Return the (x, y) coordinate for the center point of the cell that contains the specified text.  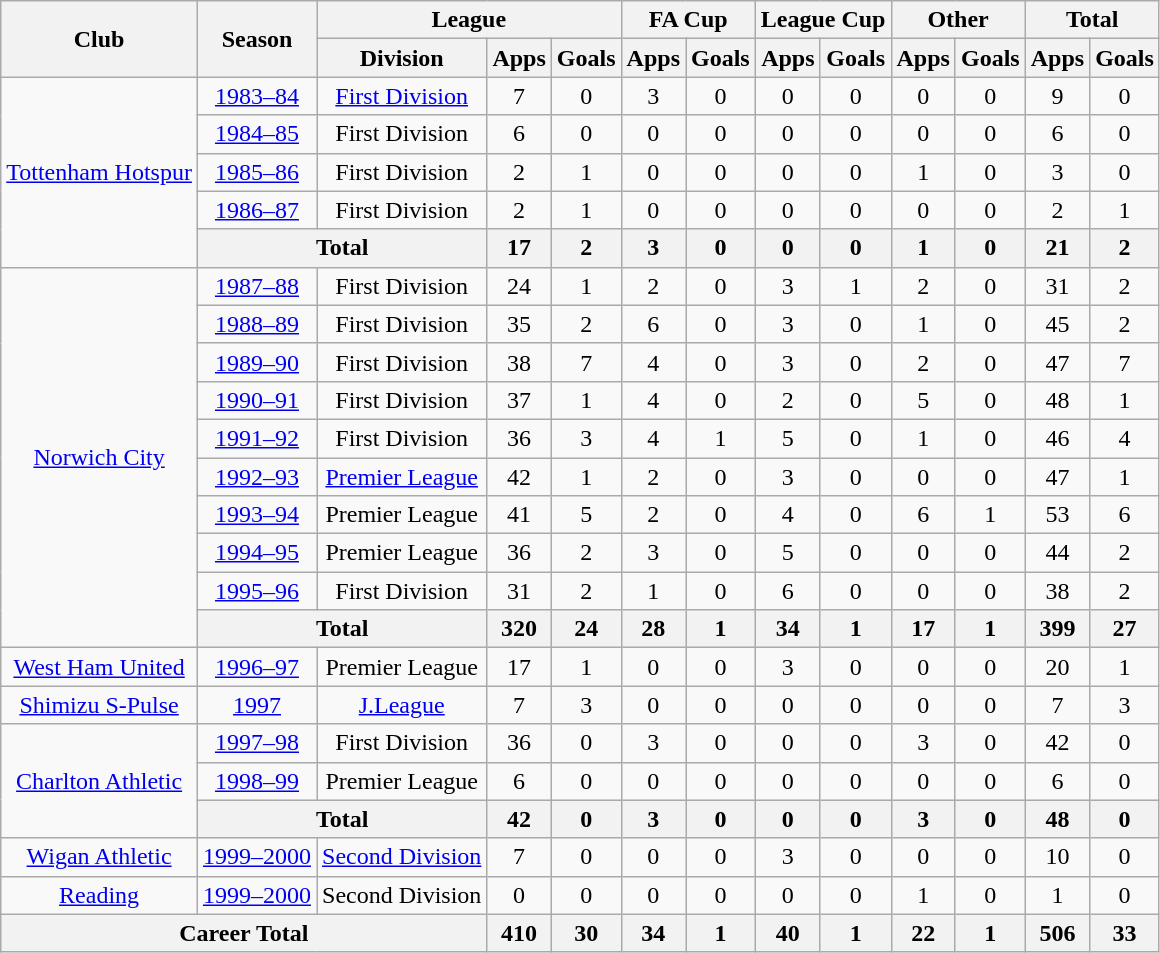
Shimizu S-Pulse (100, 705)
9 (1057, 96)
320 (519, 629)
45 (1057, 324)
Season (256, 39)
22 (923, 933)
1997–98 (256, 743)
1983–84 (256, 96)
40 (788, 933)
Career Total (244, 933)
1987–88 (256, 286)
35 (519, 324)
399 (1057, 629)
Norwich City (100, 458)
1986–87 (256, 210)
Wigan Athletic (100, 857)
1990–91 (256, 400)
Division (401, 58)
33 (1125, 933)
1991–92 (256, 438)
46 (1057, 438)
League (468, 20)
1995–96 (256, 591)
1997 (256, 705)
1998–99 (256, 781)
1989–90 (256, 362)
League Cup (823, 20)
Charlton Athletic (100, 781)
37 (519, 400)
FA Cup (688, 20)
27 (1125, 629)
10 (1057, 857)
1988–89 (256, 324)
Reading (100, 895)
1984–85 (256, 134)
41 (519, 515)
410 (519, 933)
Tottenham Hotspur (100, 172)
21 (1057, 248)
20 (1057, 667)
30 (586, 933)
1992–93 (256, 477)
1994–95 (256, 553)
44 (1057, 553)
1985–86 (256, 172)
J.League (401, 705)
53 (1057, 515)
Club (100, 39)
1996–97 (256, 667)
1993–94 (256, 515)
28 (653, 629)
Other (958, 20)
506 (1057, 933)
West Ham United (100, 667)
